Return (x, y) of the center of cell containing provided text 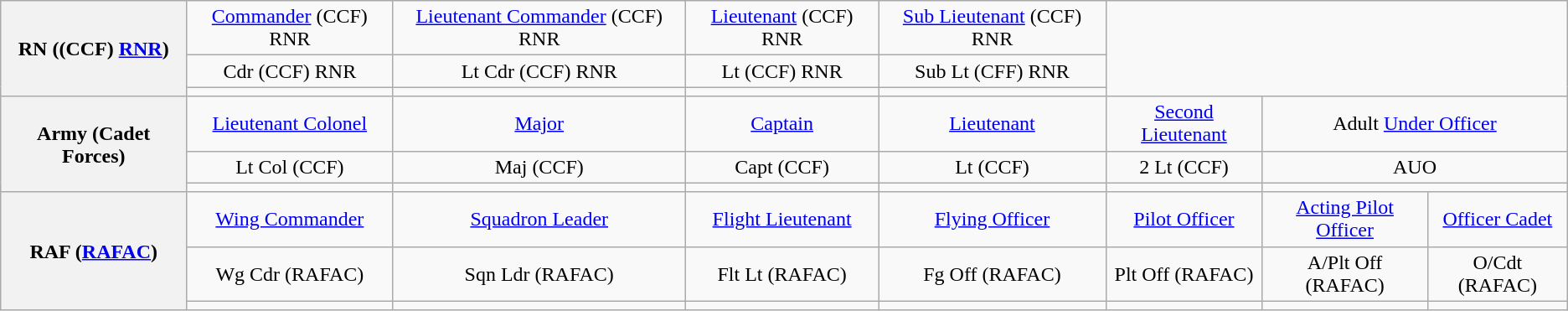
Lt (CCF) (992, 167)
Sub Lieutenant (CCF) RNR (992, 29)
A/Plt Off (RAFAC) (1345, 273)
Sub Lt (CFF) RNR (992, 71)
Lieutenant (992, 124)
Adult Under Officer (1416, 124)
AUO (1416, 167)
Lieutenant Colonel (290, 124)
Lt (CCF) RNR (781, 71)
Lieutenant (CCF) RNR (781, 29)
Fg Off (RAFAC) (992, 273)
Squadron Leader (539, 220)
Commander (CCF) RNR (290, 29)
O/Cdt (RAFAC) (1498, 273)
Lt Col (CCF) (290, 167)
Plt Off (RAFAC) (1184, 273)
Flying Officer (992, 220)
2 Lt (CCF) (1184, 167)
Cdr (CCF) RNR (290, 71)
RAF (RAFAC) (94, 251)
Major (539, 124)
Acting Pilot Officer (1345, 220)
Lieutenant Commander (CCF) RNR (539, 29)
Wing Commander (290, 220)
Capt (CCF) (781, 167)
Officer Cadet (1498, 220)
Wg Cdr (RAFAC) (290, 273)
Captain (781, 124)
Second Lieutenant (1184, 124)
Army (Cadet Forces) (94, 144)
RN ((CCF) RNR) (94, 49)
Maj (CCF) (539, 167)
Sqn Ldr (RAFAC) (539, 273)
Pilot Officer (1184, 220)
Flt Lt (RAFAC) (781, 273)
Flight Lieutenant (781, 220)
Lt Cdr (CCF) RNR (539, 71)
